Return [x, y] of the center of cell containing provided text 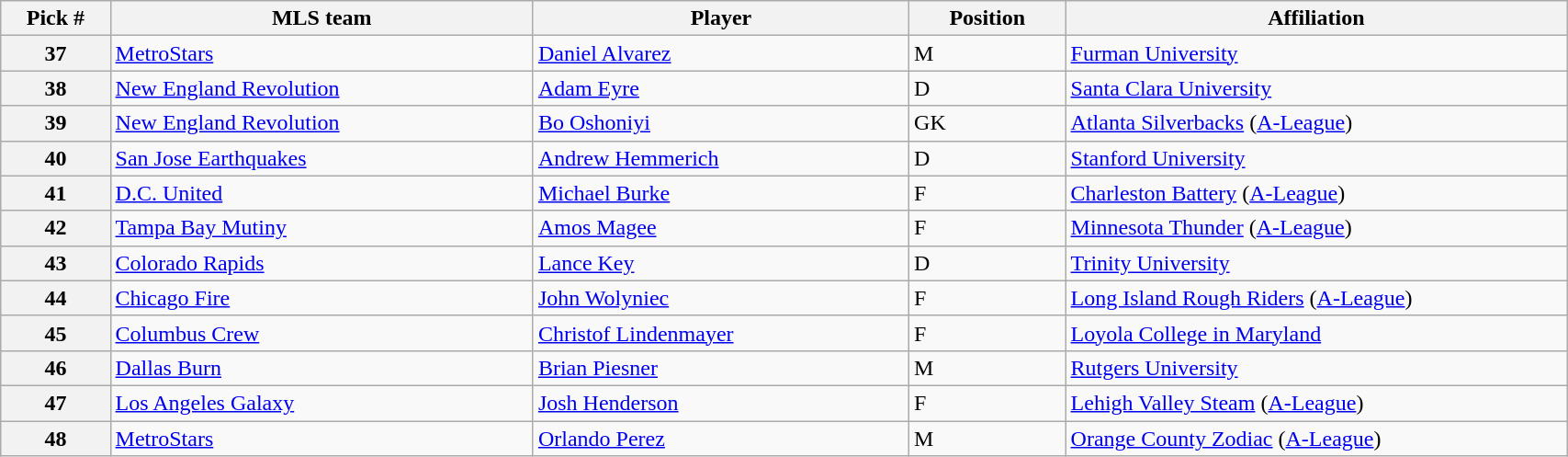
Tampa Bay Mutiny [321, 228]
45 [55, 333]
GK [987, 123]
Pick # [55, 18]
Colorado Rapids [321, 263]
44 [55, 298]
Loyola College in Maryland [1316, 333]
43 [55, 263]
Daniel Alvarez [720, 53]
Player [720, 18]
Los Angeles Galaxy [321, 403]
Minnesota Thunder (A-League) [1316, 228]
D.C. United [321, 193]
Furman University [1316, 53]
Bo Oshoniyi [720, 123]
39 [55, 123]
Andrew Hemmerich [720, 158]
John Wolyniec [720, 298]
Lance Key [720, 263]
Chicago Fire [321, 298]
Santa Clara University [1316, 88]
42 [55, 228]
Adam Eyre [720, 88]
47 [55, 403]
Lehigh Valley Steam (A-League) [1316, 403]
San Jose Earthquakes [321, 158]
Atlanta Silverbacks (A-League) [1316, 123]
Charleston Battery (A-League) [1316, 193]
Position [987, 18]
Trinity University [1316, 263]
Orlando Perez [720, 439]
Michael Burke [720, 193]
Orange County Zodiac (A-League) [1316, 439]
41 [55, 193]
Dallas Burn [321, 368]
Christof Lindenmayer [720, 333]
Stanford University [1316, 158]
Josh Henderson [720, 403]
Long Island Rough Riders (A-League) [1316, 298]
Brian Piesner [720, 368]
Rutgers University [1316, 368]
Amos Magee [720, 228]
MLS team [321, 18]
Affiliation [1316, 18]
37 [55, 53]
Columbus Crew [321, 333]
48 [55, 439]
38 [55, 88]
46 [55, 368]
40 [55, 158]
